Search for the cell housing the specified text and yield its [x, y] center coordinate. 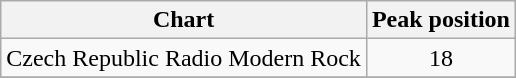
18 [440, 58]
Chart [184, 20]
Czech Republic Radio Modern Rock [184, 58]
Peak position [440, 20]
